Determine the [x, y] coordinate at the center of the cell enclosing the given text.  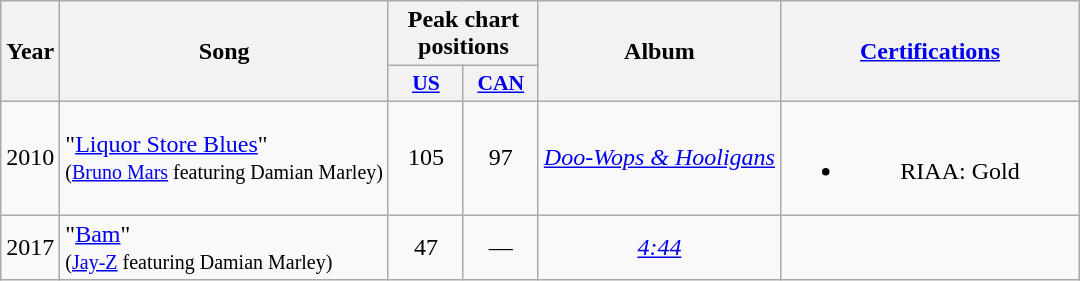
Certifications [930, 52]
2017 [30, 246]
CAN [500, 84]
RIAA: Gold [930, 158]
US [426, 84]
Song [224, 52]
47 [426, 246]
"Liquor Store Blues"(Bruno Mars featuring Damian Marley) [224, 158]
Album [659, 52]
Year [30, 52]
2010 [30, 158]
Peak chart positions [463, 34]
"Bam"(Jay-Z featuring Damian Marley) [224, 246]
4:44 [659, 246]
— [500, 246]
105 [426, 158]
Doo-Wops & Hooligans [659, 158]
97 [500, 158]
